Find where the given text appears and provide that cell's center as (x, y) coordinate. 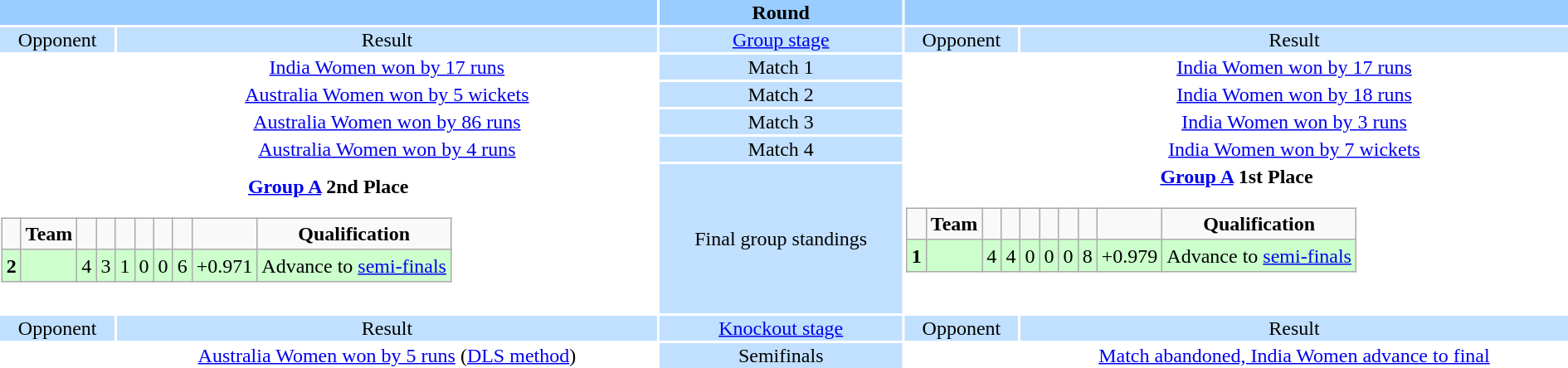
Match 2 (781, 94)
Group A 2nd Place Team Qualification 2 4 3 1 0 0 6 +0.971 Advance to semi-finals (329, 239)
8 (1087, 255)
Group A 1st Place Team Qualification 1 4 4 0 0 0 8 +0.979 Advance to semi-finals (1236, 239)
6 (183, 265)
Australia Women won by 4 runs (387, 149)
+0.971 (224, 265)
Match 3 (781, 122)
Match 4 (781, 149)
Round (781, 12)
India Women won by 7 wickets (1294, 149)
India Women won by 3 runs (1294, 122)
3 (106, 265)
Australia Women won by 5 wickets (387, 94)
Final group standings (781, 239)
Knockout stage (781, 328)
Australia Women won by 86 runs (387, 122)
Group stage (781, 40)
Australia Women won by 5 runs (DLS method) (387, 356)
Match 1 (781, 67)
India Women won by 18 runs (1294, 94)
+0.979 (1130, 255)
Semifinals (781, 356)
2 (12, 265)
Match abandoned, India Women advance to final (1294, 356)
